Return the [x, y] coordinate for the center point of the cell that contains the specified text.  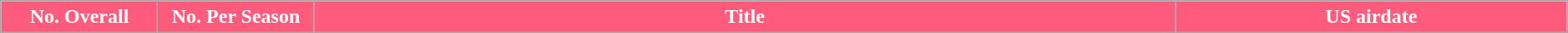
No. Per Season [236, 17]
Title [745, 17]
US airdate [1371, 17]
No. Overall [79, 17]
